For the text-containing cell, return its midpoint in (X, Y) coordinate format. 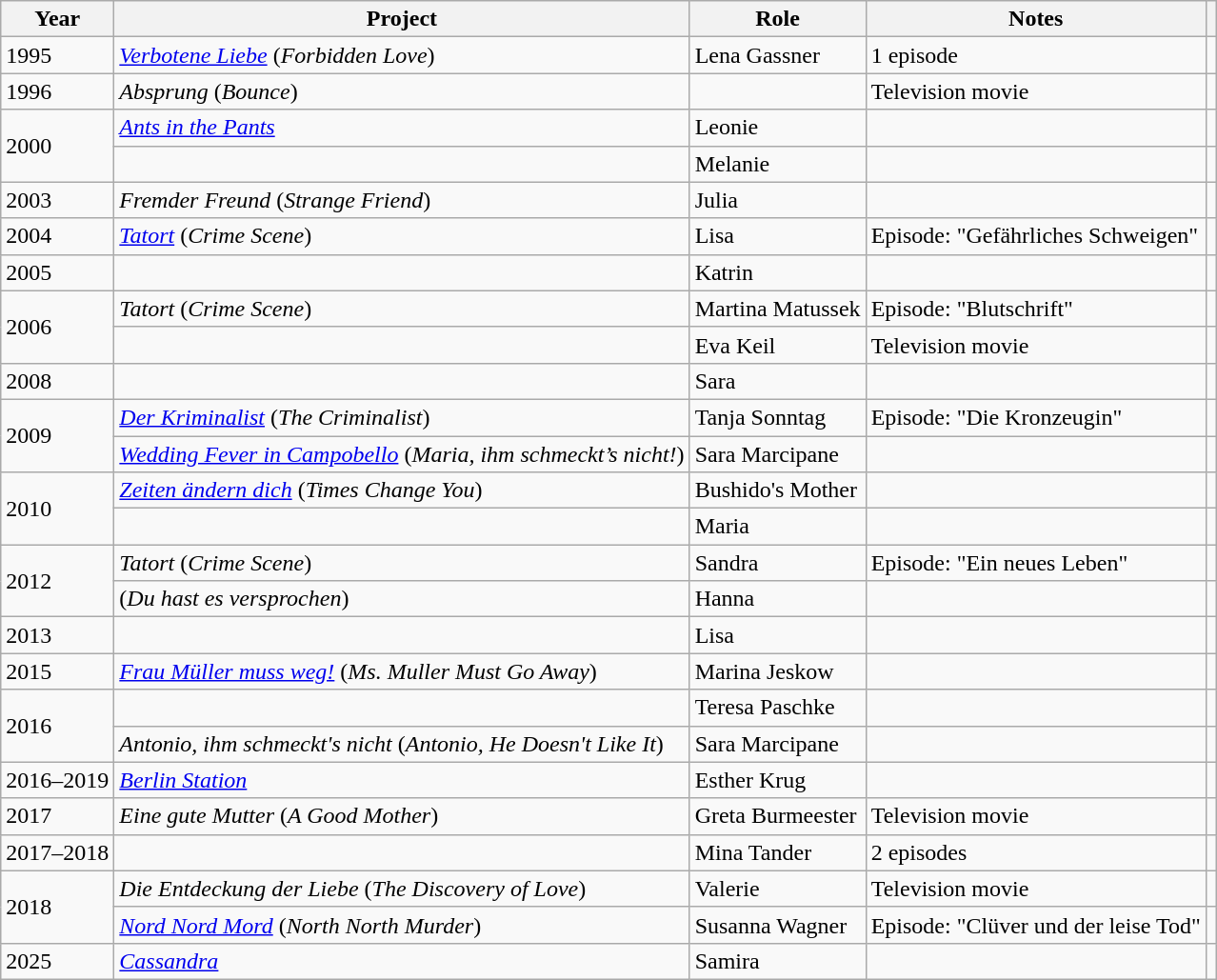
2006 (57, 327)
Eva Keil (777, 345)
Episode: "Gefährliches Schweigen" (1036, 236)
Episode: "Ein neues Leben" (1036, 563)
Nord Nord Mord (North North Murder) (402, 925)
Bushido's Mother (777, 490)
2005 (57, 272)
Valerie (777, 889)
2016–2019 (57, 780)
Absprung (Bounce) (402, 91)
Teresa Paschke (777, 708)
2 episodes (1036, 852)
Year (57, 19)
Frau Müller muss weg! (Ms. Muller Must Go Away) (402, 671)
Role (777, 19)
Julia (777, 200)
2000 (57, 146)
2008 (57, 381)
2012 (57, 581)
Esther Krug (777, 780)
1996 (57, 91)
Antonio, ihm schmeckt's nicht (Antonio, He Doesn't Like It) (402, 744)
Berlin Station (402, 780)
2017–2018 (57, 852)
Episode: "Die Kronzeugin" (1036, 417)
Maria (777, 527)
Der Kriminalist (The Criminalist) (402, 417)
Hanna (777, 599)
Greta Burmeester (777, 816)
Zeiten ändern dich (Times Change You) (402, 490)
Episode: "Blutschrift" (1036, 309)
Notes (1036, 19)
Sandra (777, 563)
Lena Gassner (777, 55)
2018 (57, 907)
Mina Tander (777, 852)
Verbotene Liebe (Forbidden Love) (402, 55)
2013 (57, 635)
Marina Jeskow (777, 671)
Wedding Fever in Campobello (Maria, ihm schmeckt’s nicht!) (402, 454)
2015 (57, 671)
2017 (57, 816)
Susanna Wagner (777, 925)
Eine gute Mutter (A Good Mother) (402, 816)
Tanja Sonntag (777, 417)
Samira (777, 961)
Die Entdeckung der Liebe (The Discovery of Love) (402, 889)
Melanie (777, 164)
Katrin (777, 272)
Episode: "Clüver und der leise Tod" (1036, 925)
2004 (57, 236)
Fremder Freund (Strange Friend) (402, 200)
(Du hast es versprochen) (402, 599)
1995 (57, 55)
Cassandra (402, 961)
Ants in the Pants (402, 128)
2009 (57, 435)
1 episode (1036, 55)
2003 (57, 200)
Sara (777, 381)
2025 (57, 961)
2016 (57, 726)
2010 (57, 509)
Leonie (777, 128)
Project (402, 19)
Martina Matussek (777, 309)
